Pinpoint the cell where the given text exists, returning its [x, y] midpoint coordinate. 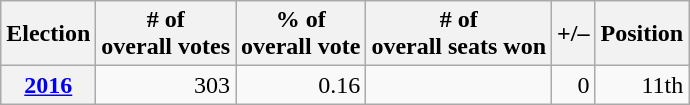
0 [574, 85]
% ofoverall vote [301, 34]
11th [642, 85]
+/– [574, 34]
303 [166, 85]
2016 [48, 85]
# ofoverall seats won [459, 34]
Election [48, 34]
Position [642, 34]
# ofoverall votes [166, 34]
0.16 [301, 85]
